Return the (x, y) coordinate for the center point of the cell that contains the specified text.  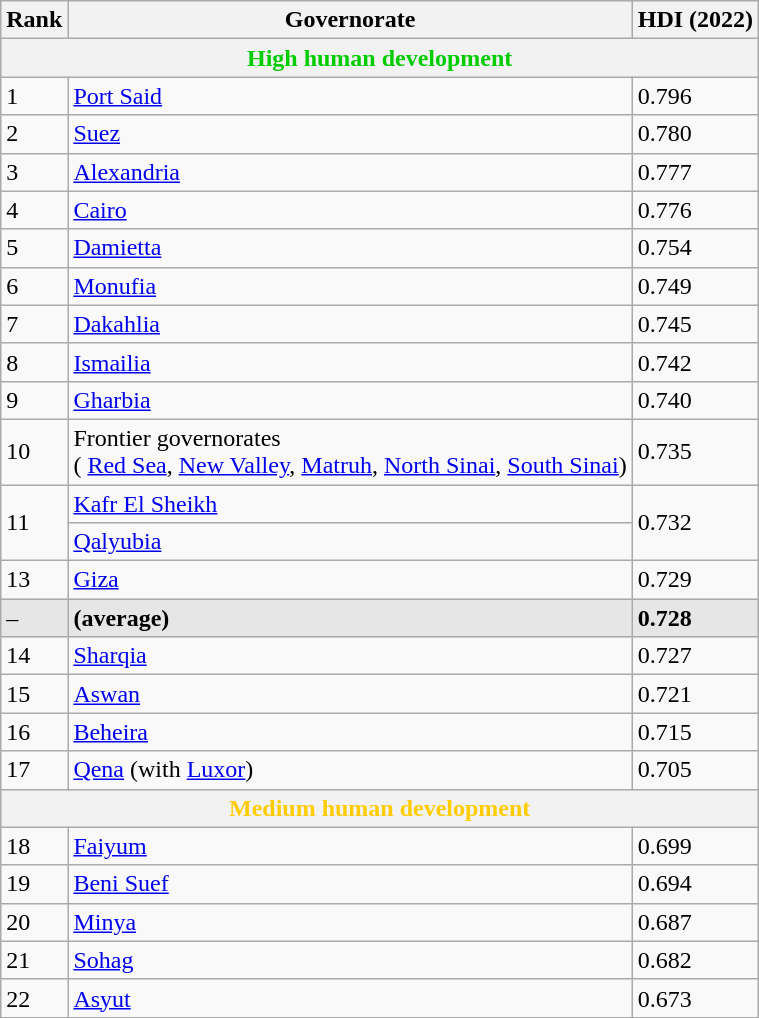
Alexandria (350, 172)
0.780 (695, 134)
Beheira (350, 732)
Qalyubia (350, 542)
Ismailia (350, 362)
Dakahlia (350, 324)
2 (34, 134)
20 (34, 922)
0.727 (695, 656)
Asyut (350, 998)
4 (34, 210)
0.754 (695, 248)
Sohag (350, 960)
Aswan (350, 694)
14 (34, 656)
10 (34, 452)
0.742 (695, 362)
0.777 (695, 172)
18 (34, 846)
Giza (350, 580)
0.721 (695, 694)
0.745 (695, 324)
19 (34, 884)
0.715 (695, 732)
Damietta (350, 248)
High human development (380, 58)
Minya (350, 922)
0.735 (695, 452)
Faiyum (350, 846)
0.749 (695, 286)
5 (34, 248)
0.699 (695, 846)
11 (34, 522)
0.682 (695, 960)
Qena (with Luxor) (350, 770)
0.705 (695, 770)
0.776 (695, 210)
0.740 (695, 400)
7 (34, 324)
0.796 (695, 96)
1 (34, 96)
17 (34, 770)
15 (34, 694)
Sharqia (350, 656)
– (34, 618)
22 (34, 998)
Governorate (350, 20)
6 (34, 286)
Medium human development (380, 808)
0.732 (695, 522)
Kafr El Sheikh (350, 503)
0.694 (695, 884)
0.728 (695, 618)
Rank (34, 20)
HDI (2022) (695, 20)
21 (34, 960)
16 (34, 732)
8 (34, 362)
0.729 (695, 580)
Beni Suef (350, 884)
0.687 (695, 922)
Frontier governorates ( Red Sea, New Valley, Matruh, North Sinai, South Sinai) (350, 452)
Monufia (350, 286)
(average) (350, 618)
Port Said (350, 96)
13 (34, 580)
3 (34, 172)
Cairo (350, 210)
Suez (350, 134)
9 (34, 400)
Gharbia (350, 400)
0.673 (695, 998)
